Return [X, Y] of the center of cell containing provided text 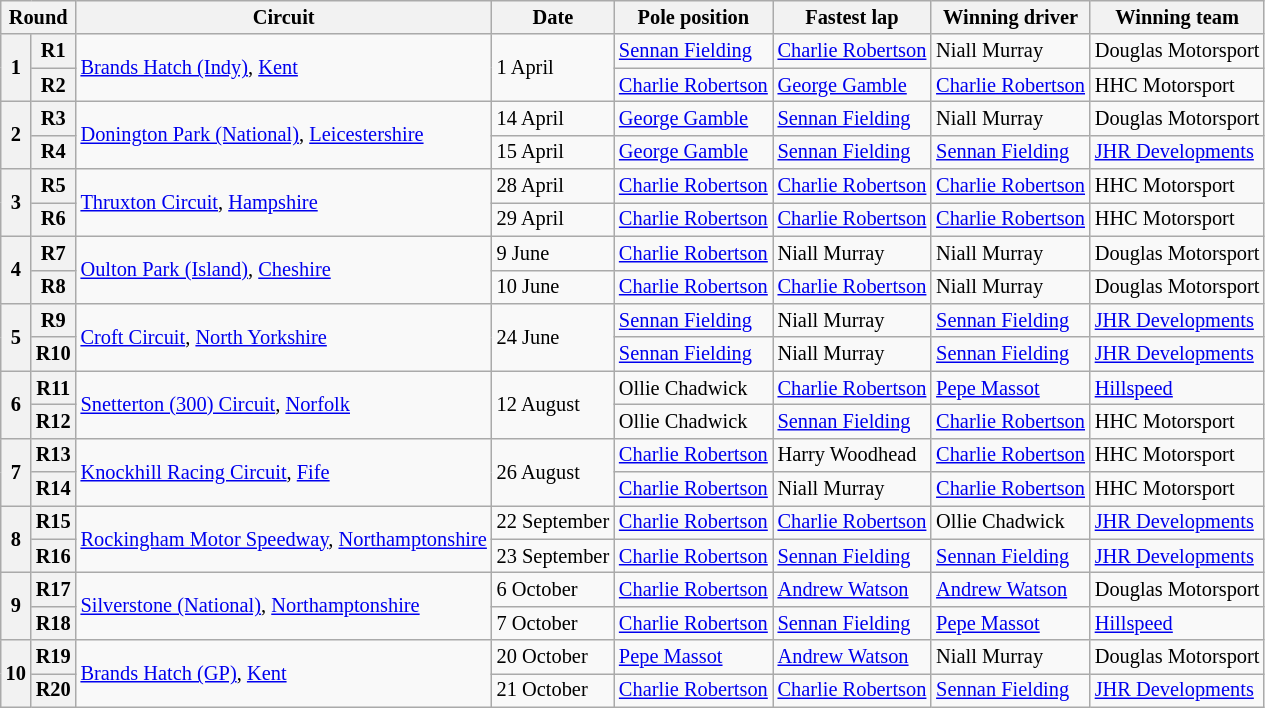
Donington Park (National), Leicestershire [284, 134]
R3 [54, 118]
R20 [54, 690]
14 April [553, 118]
R13 [54, 455]
R9 [54, 320]
28 April [553, 186]
20 October [553, 657]
1 [16, 68]
R4 [54, 152]
R8 [54, 287]
Fastest lap [852, 17]
Silverstone (National), Northamptonshire [284, 606]
10 [16, 674]
6 [16, 404]
R18 [54, 623]
R11 [54, 388]
8 [16, 538]
R10 [54, 354]
R1 [54, 51]
12 August [553, 404]
Date [553, 17]
Circuit [284, 17]
R5 [54, 186]
Croft Circuit, North Yorkshire [284, 336]
R2 [54, 85]
R15 [54, 522]
R16 [54, 556]
Winning driver [1010, 17]
6 October [553, 589]
R17 [54, 589]
3 [16, 202]
26 August [553, 472]
7 [16, 472]
1 April [553, 68]
7 October [553, 623]
24 June [553, 336]
5 [16, 336]
Snetterton (300) Circuit, Norfolk [284, 404]
R7 [54, 253]
9 June [553, 253]
Oulton Park (Island), Cheshire [284, 270]
R19 [54, 657]
22 September [553, 522]
15 April [553, 152]
Round [38, 17]
Brands Hatch (Indy), Kent [284, 68]
Knockhill Racing Circuit, Fife [284, 472]
29 April [553, 219]
Brands Hatch (GP), Kent [284, 674]
R6 [54, 219]
Winning team [1177, 17]
21 October [553, 690]
Thruxton Circuit, Hampshire [284, 202]
23 September [553, 556]
10 June [553, 287]
R12 [54, 421]
4 [16, 270]
R14 [54, 489]
2 [16, 134]
Rockingham Motor Speedway, Northamptonshire [284, 538]
9 [16, 606]
Pole position [694, 17]
Harry Woodhead [852, 455]
